Scan for the cell matching the given text and deliver its (x, y) coordinate at center. 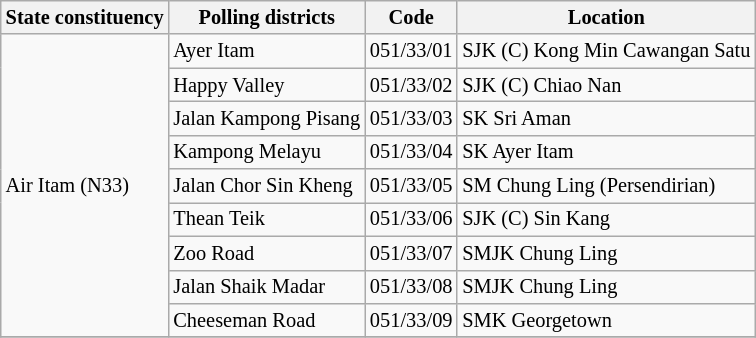
051/33/03 (411, 118)
SJK (C) Chiao Nan (606, 85)
SK Ayer Itam (606, 152)
Jalan Shaik Madar (266, 287)
Zoo Road (266, 253)
Air Itam (N33) (85, 186)
SM Chung Ling (Persendirian) (606, 186)
Ayer Itam (266, 51)
SK Sri Aman (606, 118)
051/33/09 (411, 320)
051/33/02 (411, 85)
Jalan Chor Sin Kheng (266, 186)
State constituency (85, 17)
SMK Georgetown (606, 320)
Thean Teik (266, 219)
Jalan Kampong Pisang (266, 118)
051/33/05 (411, 186)
Polling districts (266, 17)
051/33/07 (411, 253)
051/33/08 (411, 287)
SJK (C) Kong Min Cawangan Satu (606, 51)
Happy Valley (266, 85)
SJK (C) Sin Kang (606, 219)
051/33/06 (411, 219)
Location (606, 17)
Code (411, 17)
Kampong Melayu (266, 152)
051/33/01 (411, 51)
051/33/04 (411, 152)
Cheeseman Road (266, 320)
